Search for the cell housing the specified text and yield its (x, y) center coordinate. 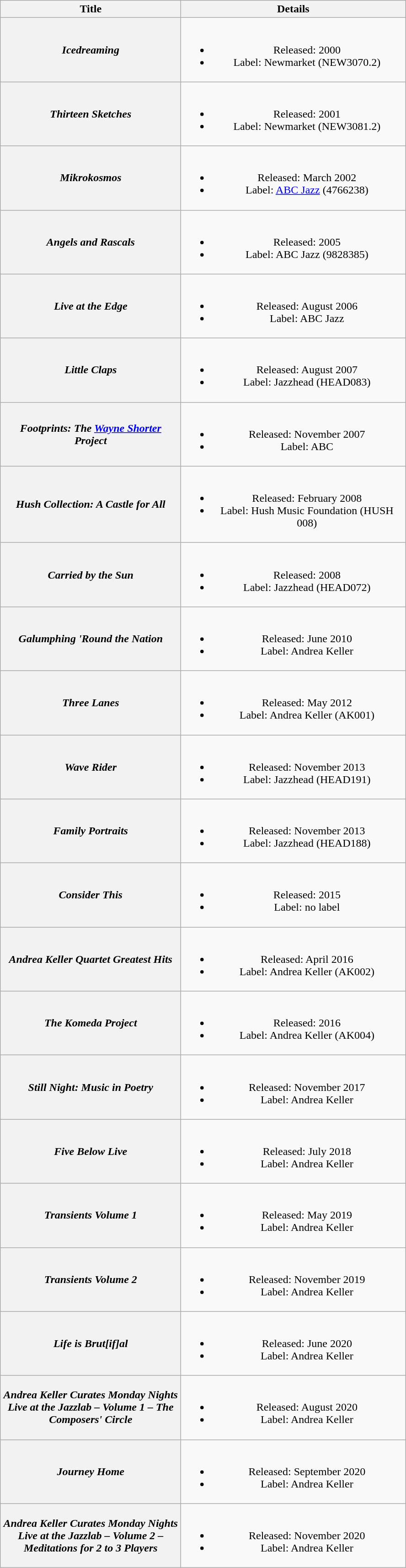
Released: 2015Label: no label (294, 895)
Thirteen Sketches (91, 114)
Andrea Keller Curates Monday Nights Live at the Jazzlab – Volume 1 – The Composers' Circle (91, 1407)
Mikrokosmos (91, 178)
Released: November 2020Label: Andrea Keller (294, 1536)
Released: February 2008Label: Hush Music Foundation (HUSH 008) (294, 504)
Still Night: Music in Poetry (91, 1087)
Released: 2000Label: Newmarket (NEW3070.2) (294, 50)
Icedreaming (91, 50)
Released: 2005Label: ABC Jazz (9828385) (294, 242)
Released: August 2020Label: Andrea Keller (294, 1407)
Family Portraits (91, 831)
Released: September 2020Label: Andrea Keller (294, 1471)
Galumphing 'Round the Nation (91, 639)
Released: 2001Label: Newmarket (NEW3081.2) (294, 114)
Transients Volume 2 (91, 1279)
Life is Brut[if]al (91, 1343)
Released: August 2006Label: ABC Jazz (294, 306)
Consider This (91, 895)
Journey Home (91, 1471)
Released: May 2012Label: Andrea Keller (AK001) (294, 703)
Details (294, 9)
Released: November 2013Label: Jazzhead (HEAD188) (294, 831)
Three Lanes (91, 703)
Released: 2016Label: Andrea Keller (AK004) (294, 1023)
Released: May 2019Label: Andrea Keller (294, 1215)
The Komeda Project (91, 1023)
Released: June 2020Label: Andrea Keller (294, 1343)
Footprints: The Wayne Shorter Project (91, 434)
Angels and Rascals (91, 242)
Little Claps (91, 370)
Released: August 2007Label: Jazzhead (HEAD083) (294, 370)
Wave Rider (91, 767)
Released: April 2016Label: Andrea Keller (AK002) (294, 959)
Released: March 2002Label: ABC Jazz (4766238) (294, 178)
Released: November 2013Label: Jazzhead (HEAD191) (294, 767)
Carried by the Sun (91, 575)
Released: June 2010Label: Andrea Keller (294, 639)
Hush Collection: A Castle for All (91, 504)
Released: November 2019Label: Andrea Keller (294, 1279)
Title (91, 9)
Andrea Keller Quartet Greatest Hits (91, 959)
Five Below Live (91, 1151)
Live at the Edge (91, 306)
Released: November 2017Label: Andrea Keller (294, 1087)
Released: 2008Label: Jazzhead (HEAD072) (294, 575)
Andrea Keller Curates Monday Nights Live at the Jazzlab – Volume 2 – Meditations for 2 to 3 Players (91, 1536)
Released: November 2007Label: ABC (294, 434)
Transients Volume 1 (91, 1215)
Released: July 2018Label: Andrea Keller (294, 1151)
